Extract the [x, y] coordinate from the center of the cell holding the provided text.  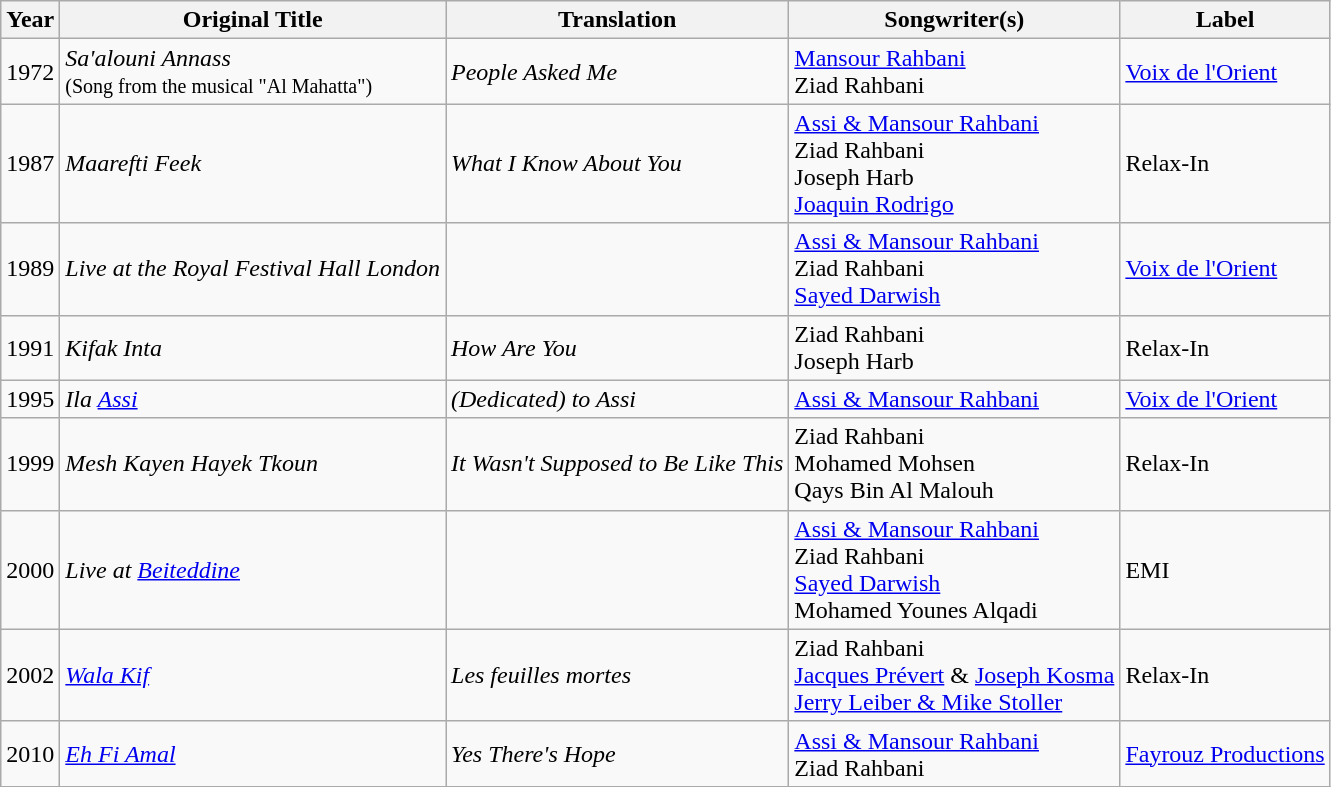
Live at Beiteddine [253, 570]
1995 [30, 399]
Mansour RahbaniZiad Rahbani [954, 72]
1991 [30, 348]
Assi & Mansour RahbaniZiad RahbaniJoseph HarbJoaquin Rodrigo [954, 164]
Sa'alouni Annass(Song from the musical "Al Mahatta") [253, 72]
Eh Fi Amal [253, 754]
Ziad RahbaniJacques Prévert & Joseph KosmaJerry Leiber & Mike Stoller [954, 675]
Wala Kif [253, 675]
Assi & Mansour RahbaniZiad Rahbani [954, 754]
People Asked Me [618, 72]
Les feuilles mortes [618, 675]
Kifak Inta [253, 348]
Maarefti Feek [253, 164]
Assi & Mansour RahbaniZiad RahbaniSayed Darwish [954, 269]
(Dedicated) to Assi [618, 399]
How Are You [618, 348]
What I Know About You [618, 164]
Translation [618, 20]
Original Title [253, 20]
Ila Assi [253, 399]
2010 [30, 754]
Live at the Royal Festival Hall London [253, 269]
1972 [30, 72]
Assi & Mansour RahbaniZiad RahbaniSayed DarwishMohamed Younes Alqadi [954, 570]
Year [30, 20]
Yes There's Hope [618, 754]
It Wasn't Supposed to Be Like This [618, 464]
Songwriter(s) [954, 20]
Label [1225, 20]
EMI [1225, 570]
1999 [30, 464]
2002 [30, 675]
1989 [30, 269]
1987 [30, 164]
Ziad RahbaniMohamed MohsenQays Bin Al Malouh [954, 464]
Assi & Mansour Rahbani [954, 399]
Fayrouz Productions [1225, 754]
Ziad RahbaniJoseph Harb [954, 348]
Mesh Kayen Hayek Tkoun [253, 464]
2000 [30, 570]
